Capture the cell that displays the provided text and extract its [x, y] central coordinate. 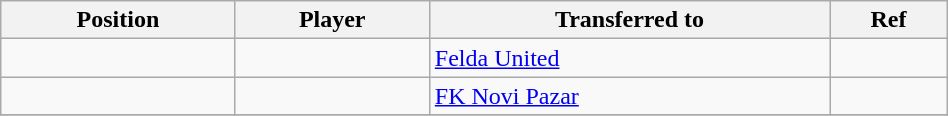
Ref [889, 20]
Transferred to [629, 20]
Felda United [629, 58]
Player [332, 20]
Position [118, 20]
FK Novi Pazar [629, 96]
